For the text-containing cell, return its midpoint in (x, y) coordinate format. 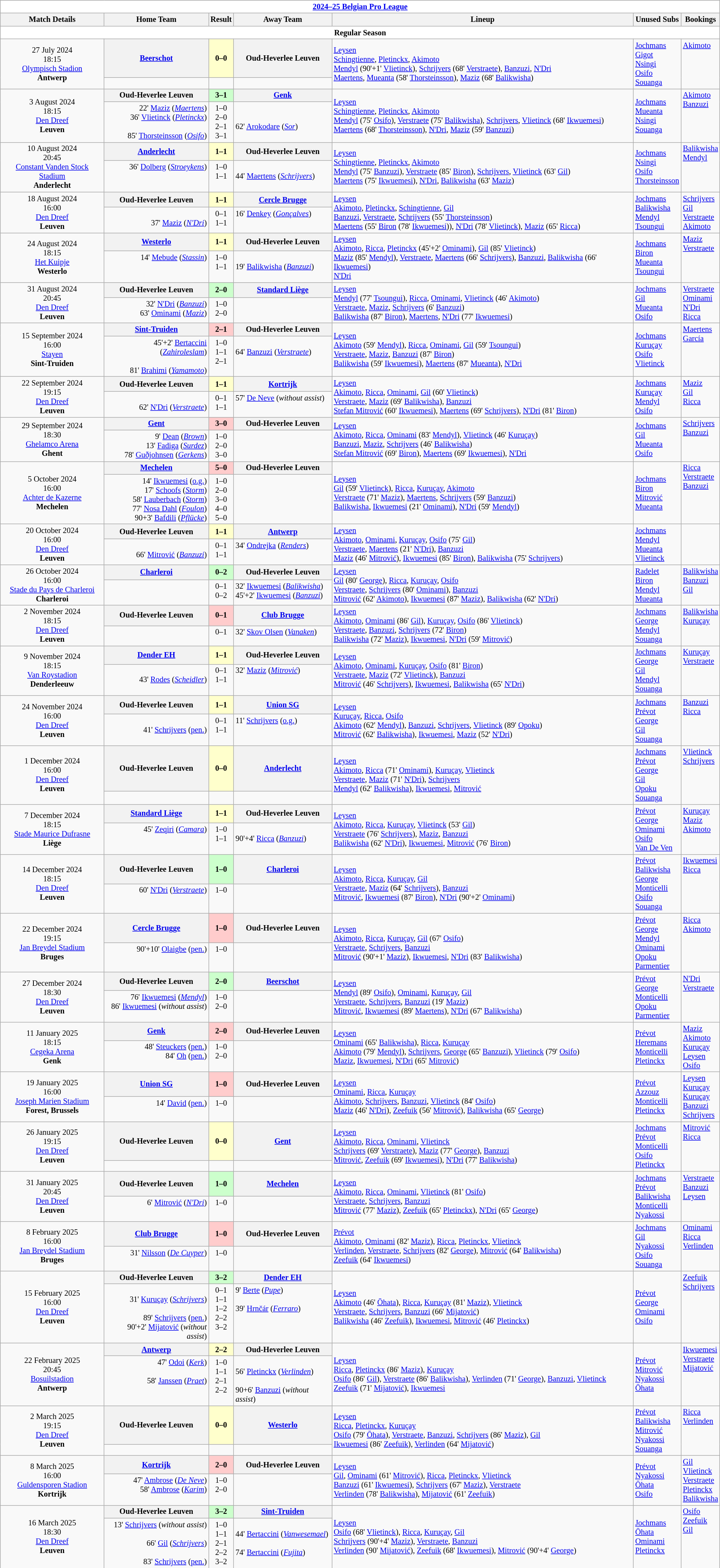
LeysenAkimoto, Ricca, Kuruçay, GilVerstraete, Maziz (64' Schrijvers), BanzuziMitrović, Ikwuemesi (87' Biron), N'Dri (90'+2' Ominami) (482, 884)
24 August 202418:15Het KuipjeWesterlo (52, 258)
57' De Neve (without assist) (283, 404)
JochmansGigotNsingiOsifoSouanga (657, 64)
1–01–12–1 (221, 356)
Ricca Verstraete Banzuzi (700, 492)
JochmansPrévotMonticelliOsifoPletinckx (657, 1146)
26 January 202519:15Den DreefLeuven (52, 1146)
Ikwuemesi Ricca (700, 884)
JochmansKuruçayOsifoVlietinck (657, 349)
2 March 202519:15Den DreefLeuven (52, 1431)
7 December 202418:15Stade Maurice DufrasneLiège (52, 829)
Schrijvers Banzuzi (700, 439)
90'+10' Olaigbe (pen.) (156, 958)
32' N'Dri (Banzuzi)63' Ominami (Maziz) (156, 310)
Verstraete Banzuzi Leysen (700, 1196)
45'+2' Bertaccini (Zahiroleslam)81' Brahimi (Yamamoto) (156, 356)
62' N'Dri (Verstraete) (156, 404)
Gil Vlietinck Verstraete Pletinckx Balikwisha (700, 1480)
31' Kuruçay (Schrijvers)89' Schrijvers (pen.)90'+2' Mijatović (without assist) (156, 1313)
16' Denkey (Gonçalves) (283, 220)
9' Dean (Brown)13' Fadiga (Surdez)78' Guðjohnsen (Gerkens) (156, 446)
1–02–03–04–05–0 (221, 499)
45' Zeqiri (Camara) (156, 838)
2 November 202418:15Den DreefLeuven (52, 626)
Balikwisha Mendyl (700, 167)
PrévotGeorgeOminamiOsifo (657, 1306)
Regular Season (360, 33)
90'+4' Ricca (Banzuzi) (283, 838)
Kuruçay Maziz Akimoto (700, 829)
Maertens García (700, 349)
32' Maziz (Mitrović) (283, 680)
37' Maziz (N'Dri) (156, 220)
36' Dolberg (Stroeykens) (156, 176)
Maziz Gil Ricca (700, 397)
15 February 202516:00Den DreefLeuven (52, 1306)
62' Arokodare (Sor) (283, 122)
PrévotNyakossiŌhataOsifo (657, 1480)
27 July 202418:15Olympisch StadionAntwerp (52, 64)
0–2 (221, 572)
PrévotMitrovićNyakossiŌhata (657, 1374)
31 January 202520:45Den DreefLeuven (52, 1196)
Match Details (52, 20)
32' Skov Olsen (Vanaken) (283, 636)
8 February 202516:00Jan Breydel StadiumBruges (52, 1246)
76' Ikwuemesi (Mendyl)86' Ikwuemesi (without assist) (156, 1006)
22' Maziz (Maertens)36' Vlietinck (Pletinckx)85' Thorsteinsson (Osifo) (156, 122)
Zeefuik Schrijvers (700, 1306)
PrévotBalikwishaGeorgeMonticelliOsifoSouanga (657, 884)
LeysenMendyl (89' Osifo), Ominami, Kuruçay, GilVerstraete, Schrijvers, Banzuzi (19' Maziz)Mitrović, Ikwuemesi (89' Maertens), N'Dri (67' Balikwisha) (482, 997)
PrévotGeorgeOminamiOsifoVan De Ven (657, 829)
3 August 202418:15Den DreefLeuven (52, 115)
1–02–03–0 (221, 446)
LeysenAkimoto, Ricca, Kuruçay, Vlietinck (53' Gil)Verstraete (76' Schrijvers), Maziz, BanzuziBalikwisha (62' N'Dri), Ikwuemesi, Mitrović (76' Biron) (482, 829)
Schrijvers Gil Verstraete Akimoto (700, 212)
Result (221, 20)
Akimoto Banzuzi (700, 115)
RadeletBironMendylMueanta (657, 585)
JochmansGilNyakossiOsifoSouanga (657, 1246)
Balikwisha Kuruçay (700, 626)
5–0 (221, 468)
Ominami Ricca Verlinden (700, 1246)
9' Berte (Pupe)39' Hrnčár (Ferraro) (283, 1313)
Banzuzi Ricca (700, 720)
5 October 202416:00Achter de KazerneMechelen (52, 492)
Unused Subs (657, 20)
10 August 202420:45Constant Vanden Stock StadiumAnderlecht (52, 167)
1–01–12–12–2 (221, 1381)
18 August 202416:00Den DreefLeuven (52, 212)
60' N'Dri (Verstraete) (156, 899)
Leysen Kuruçay Kuruçay Banzuzi Schrijvers (700, 1097)
29 September 202418:30Ghelamco ArenaGhent (52, 439)
LeysenAkimoto, Ricca, Kuruçay, Gil (67' Osifo)Verstraete, Schrijvers, BanzuziMitrović (90'+1' Maziz), Ikwuemesi, N'Dri (83' Balikwisha) (482, 943)
47' Ambrose (De Neve)58' Ambrose (Karim) (156, 1489)
PrévotGeorgeMonticelliOpokuParmentier (657, 997)
Bookings (700, 20)
11 January 202518:15Cegeka ArenaGenk (52, 1047)
PrévotBalikwishaMitrovićNyakossiSouanga (657, 1431)
1–02–02–13–1 (221, 122)
JochmansNsingiOsifoThorsteinsson (657, 167)
26 October 202416:00Stade du Pays de CharleroiCharleroi (52, 585)
14' David (pen.) (156, 1109)
0–11–11–22–23–2 (221, 1313)
19 January 202516:00Joseph Marien StadiumForest, Brussels (52, 1097)
32' Ikwuemesi (Balikwisha)45'+2' Ikwuemesi (Banzuzi) (283, 592)
Akimoto (700, 64)
44' Maertens (Schrijvers) (283, 176)
Balikwisha Banzuzi Gil (700, 585)
47' Odoi (Kerk)58' Janssen (Praet) (156, 1381)
22 December 202419:15Jan Breydel StadiumBruges (52, 943)
22 September 202419:15Den DreefLeuven (52, 397)
Ricca Akimoto (700, 943)
LeysenKuruçay, Ricca, OsifoAkimoto (62' Mendyl), Banzuzi, Schrijvers, Vlietinck (89' Opoku)Mitrović (62' Balikwisha), Ikwuemesi, Maziz (52' N'Dri) (482, 720)
2024–25 Belgian Pro League (360, 7)
PrévotAzzouzMonticelliPletinckx (657, 1097)
Ricca Verlinden (700, 1431)
Vlietinck Schrijvers (700, 775)
24 November 202416:00Den DreefLeuven (52, 720)
14' Mebude (Stassin) (156, 267)
JochmansŌhataOminamiPletinckx (657, 1536)
JochmansPrévotGeorgeGilOpokuSouanga (657, 775)
16 March 202518:30Den DreefLeuven (52, 1536)
Home Team (156, 20)
31' Nilsson (De Cuyper) (156, 1259)
43' Rodes (Scheidler) (156, 680)
27 December 202418:30Den DreefLeuven (52, 997)
64' Banzuzi (Verstraete) (283, 356)
LeysenRicca, Pletinckx, KuruçayOsifo (79' Ōhata), Verstraete, Banzuzi, Schrijvers (86' Maziz), GilIkwuemesi (86' Zeefuik), Verlinden (64' Mijatović) (482, 1431)
1 December 202416:00Den DreefLeuven (52, 775)
Osifo Zeefuik Gil (700, 1536)
44' Bertaccini (Vanwesemael)74' Bertaccini (Fujita) (283, 1543)
0–10–2 (221, 592)
66' Mitrović (Banzuzi) (156, 551)
9 November 202418:15Van RoystadionDenderleeuw (52, 671)
N'Dri Verstraete (700, 997)
2–1 (221, 329)
2–2 (221, 1349)
JochmansBironMitrovićMueanta (657, 492)
31 August 202420:45Den DreefLeuven (52, 303)
22 February 202520:45BosuilstadionAntwerp (52, 1374)
6' Mitrović (N'Dri) (156, 1209)
JochmansPrévotBalikwishaMonticelliNyakossi (657, 1196)
LeysenAkimoto, Ricca, Ominami, Vlietinck (81' Osifo)Verstraete, Schrijvers, BanzuziMitrović (77' Maziz), Zeefuik (65' Pletinckx), N'Dri (65' George) (482, 1196)
Mitrović Ricca (700, 1146)
JochmansBalikwishaMendylTsoungui (657, 212)
20 October 202416:00Den DreefLeuven (52, 544)
48' Steuckers (pen.)84' Oh (pen.) (156, 1056)
JochmansGeorgeGilMendylSouanga (657, 671)
15 September 202416:00StayenSint-Truiden (52, 349)
3–0 (221, 424)
JochmansGeorgeMendylSouanga (657, 626)
Kuruçay Verstraete (700, 671)
8 March 202516:00Guldensporen StadionKortrijk (52, 1480)
13' Schrijvers (without assist)66' Gil (Schrijvers)83' Schrijvers (pen.) (156, 1543)
1–01–12–12–23–2 (221, 1543)
PrévotHeremansMonticelliPletinckx (657, 1047)
Ikwuemesi Verstraete Mijatović (700, 1374)
Maziz Akimoto Kuruçay Leysen Osifo (700, 1047)
PrévotGeorgeMendylOminamiOpokuParmentier (657, 943)
14 December 202418:15Den DreefLeuven (52, 884)
LeysenAkimoto, Ricca (71' Ominami), Kuruçay, VlietinckVerstraete, Maziz (71' N'Dri), SchrijversMendyl (62' Balikwisha), Ikwuemesi, Mitrović (482, 775)
41' Schrijvers (pen.) (156, 730)
11' Schrijvers (o.g.) (283, 730)
34' Ondrejka (Renders) (283, 551)
Lineup (482, 20)
JochmansKuruçayMendylOsifo (657, 397)
56' Pletinckx (Verlinden)90+6' Banzuzi (without assist) (283, 1381)
19' Balikwisha (Banzuzi) (283, 267)
Verstraete Ominami N'Dri Ricca (700, 303)
JochmansBironMueantaTsoungui (657, 258)
3–1 (221, 95)
Maziz Verstraete (700, 258)
LeysenOminami, Ricca, KuruçayAkimoto, Schrijvers, Banzuzi, Vlietinck (84' Osifo)Maziz (46' N'Dri), Zeefuik (56' Mitrović), Balikwisha (65' George) (482, 1097)
JochmansPrévotGeorgeGilSouanga (657, 720)
14' Ikwuemesi (o.g.)17' Schoofs (Storm)58' Lauberbach (Storm)77' Nosa Dahl (Foulon)90+3' Bafdili (Pflücke) (156, 499)
JochmansMueantaNsingiSouanga (657, 115)
Away Team (283, 20)
JochmansMendylMueantaVlietinck (657, 544)
